From the cell containing the given text, extract its center point as [X, Y] coordinate. 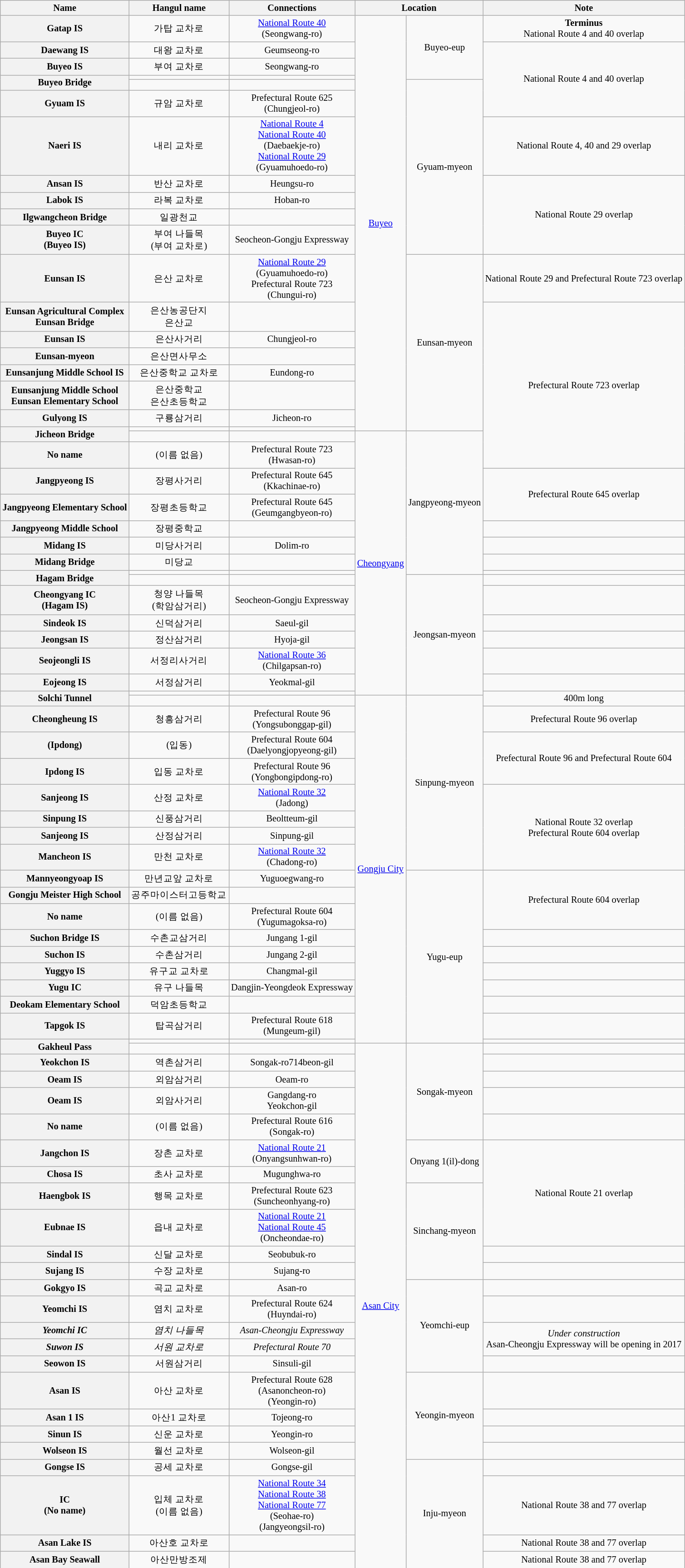
은산 교차로 [179, 278]
Asan City [380, 1306]
Saeul-gil [292, 623]
산정 교차로 [179, 797]
Dangjin-Yeongdeok Expressway [292, 988]
구룡삼거리 [179, 418]
Gakheul Pass [65, 1047]
공주마이스터고등학교 [179, 895]
은산사거리 [179, 340]
규암 교차로 [179, 104]
서원삼거리 [179, 1364]
Suchon Bridge IS [65, 938]
Suchon IS [65, 955]
Buyeo IS [65, 66]
만년교앞 교차로 [179, 878]
유구교 교차로 [179, 971]
Chungjeol-ro [292, 340]
Prefectural Route 645 overlap [584, 494]
신풍삼거리 [179, 819]
읍내 교차로 [179, 1227]
Jangpyeong IS [65, 481]
Dolim-ro [292, 545]
Sinpung IS [65, 819]
신달 교차로 [179, 1254]
Sinun IS [65, 1434]
Sinsuli-gil [292, 1364]
Gongse-gil [292, 1468]
Daewang IS [65, 50]
Chosa IS [65, 1174]
Gatap IS [65, 29]
Prefectural Route 604 overlap [584, 900]
Cheongheung IS [65, 719]
Naeri IS [65, 146]
Songak-myeon [445, 1092]
National Route 32(Jadong) [292, 797]
Beoltteum-gil [292, 819]
Sujang-ro [292, 1271]
아산 교차로 [179, 1390]
National Route 34National Route 38National Route 77(Seohae-ro)(Jangyeongsil-ro) [292, 1505]
Buyeo [380, 223]
아산호 교차로 [179, 1543]
Solchi Tunnel [65, 698]
Cheongyang IC (Hagam IS) [65, 600]
Prefectural Route 645(Geumgangbyeon-ro) [292, 507]
Prefectural Route 616(Songak-ro) [292, 1127]
Prefectural Route 96 and Prefectural Route 604 [584, 758]
Midang IS [65, 545]
만천 교차로 [179, 857]
일광천교 [179, 217]
Prefectural Route 604(Yugumagoksa-ro) [292, 916]
Yugu-eup [445, 957]
Eunsan Agricultural ComplexEunsan Bridge [65, 317]
Sindal IS [65, 1254]
Prefectural Route 623 (Suncheonhyang-ro) [292, 1196]
수촌교삼거리 [179, 938]
신덕삼거리 [179, 623]
Sinpung-gil [292, 836]
TerminusNational Route 4 and 40 overlap [584, 29]
National Route 21(Onyangsunhwan-ro) [292, 1153]
Mugunghwa-ro [292, 1174]
Jangpyeong Middle School [65, 529]
Yeongin-ro [292, 1434]
장평사거리 [179, 481]
아산만방조제 [179, 1559]
곡교 교차로 [179, 1288]
Geumseong-ro [292, 50]
Eunsanjung Middle SchoolEunsan Elementary School [65, 396]
Asan-ro [292, 1288]
Prefectural Route 628 (Asanoncheon-ro)(Yeongin-ro) [292, 1390]
서정리사거리 [179, 661]
은산농공단지은산교 [179, 317]
Asan IS [65, 1390]
Buyeo Bridge [65, 83]
400m long [584, 698]
Seongwang-ro [292, 66]
미당사거리 [179, 545]
Prefectural Route 96(Yongbongipdong-ro) [292, 772]
탑곡삼거리 [179, 1026]
Hoban-ro [292, 201]
Prefectural Route 618(Mungeum-gil) [292, 1026]
부여 나들목(부여 교차로) [179, 240]
미당교 [179, 562]
행목 교차로 [179, 1196]
National Route 29 overlap [584, 215]
Prefectural Route 625(Chungjeol-ro) [292, 104]
Prefectural Route 96(Yongsubonggap-gil) [292, 719]
아산1 교차로 [179, 1418]
National Route 4National Route 40(Daebaekje-ro)National Route 29(Gyuamuhoedo-ro) [292, 146]
Tapgok IS [65, 1026]
Mannyeongyoap IS [65, 878]
덕암초등학교 [179, 1004]
Labok IS [65, 201]
Yeomchi IC [65, 1331]
Mancheon IS [65, 857]
유구 나들목 [179, 988]
은산중학교 교차로 [179, 372]
National Route 32 overlapPrefectural Route 604 overlap [584, 827]
Jeongsan IS [65, 639]
Gokgyo IS [65, 1288]
Jungang 2-gil [292, 955]
Ipdong IS [65, 772]
National Route 4 and 40 overlap [584, 79]
Gongse IS [65, 1468]
장평중학교 [179, 529]
Name [65, 8]
National Route 29(Gyuamuhoedo-ro)Prefectural Route 723(Chungui-ro) [292, 278]
Deokam Elementary School [65, 1004]
National Route 21National Route 45(Oncheondae-ro) [292, 1227]
Prefectural Route 624(Huyndai-ro) [292, 1309]
Seowon IS [65, 1364]
입동 교차로 [179, 772]
외암사거리 [179, 1101]
Hangul name [179, 8]
Ansan IS [65, 183]
Asan 1 IS [65, 1418]
역촌삼거리 [179, 1063]
라복 교차로 [179, 201]
Gongju City [380, 869]
Asan-Cheongju Expressway [292, 1331]
Jicheon-ro [292, 418]
National Route 40(Seongwang-ro) [292, 29]
정산삼거리 [179, 639]
Gongju Meister High School [65, 895]
Ilgwangcheon Bridge [65, 217]
Location [419, 8]
Changmal-gil [292, 971]
Tojeong-ro [292, 1418]
Gyuam IS [65, 104]
Yuggyo IS [65, 971]
Yeomchi IS [65, 1309]
Inju-myeon [445, 1514]
Buyeo-eup [445, 47]
내리 교차로 [179, 146]
National Route 32(Chadong-ro) [292, 857]
Heungsu-ro [292, 183]
염치 나들목 [179, 1331]
월선 교차로 [179, 1450]
수촌삼거리 [179, 955]
Eubnae IS [65, 1227]
Oeam-ro [292, 1079]
Suwon IS [65, 1347]
산정삼거리 [179, 836]
장평초등학교 [179, 507]
대왕 교차로 [179, 50]
Prefectural Route 96 overlap [584, 719]
Yugu IC [65, 988]
Wolseon IS [65, 1450]
Hyoja-gil [292, 639]
Asan Bay Seawall [65, 1559]
Songak-ro714beon-gil [292, 1063]
Haengbok IS [65, 1196]
Sindeok IS [65, 623]
장촌 교차로 [179, 1153]
외암삼거리 [179, 1079]
Gangdang-roYeokchon-gil [292, 1101]
Prefectural Route 723(Hwasan-ro) [292, 455]
Wolseon-gil [292, 1450]
Sinchang-myeon [445, 1231]
Under constructionAsan-Cheongju Expressway will be opening in 2017 [584, 1339]
Yeokchon IS [65, 1063]
Asan Lake IS [65, 1543]
Jungang 1-gil [292, 938]
Seojeongli IS [65, 661]
청양 나들목(학암삼거리) [179, 600]
Yeomchi-eup [445, 1326]
수장 교차로 [179, 1271]
Sujang IS [65, 1271]
가탑 교차로 [179, 29]
Seobubuk-ro [292, 1254]
서정삼거리 [179, 682]
Cheongyang [380, 563]
청흥삼거리 [179, 719]
Jicheon Bridge [65, 434]
초사 교차로 [179, 1174]
Note [584, 8]
(입동) [179, 745]
Connections [292, 8]
Prefectural Route 723 overlap [584, 385]
Jangpyeong-myeon [445, 503]
Jangchon IS [65, 1153]
Midang Bridge [65, 562]
신운 교차로 [179, 1434]
염치 교차로 [179, 1309]
(Ipdong) [65, 745]
은산면사무소 [179, 356]
Prefectural Route 70 [292, 1347]
Hagam Bridge [65, 578]
Prefectural Route 645(Kkachinae-ro) [292, 481]
National Route 36(Chilgapsan-ro) [292, 661]
Jeongsan-myeon [445, 635]
은산중학교은산초등학교 [179, 396]
서원 교차로 [179, 1347]
National Route 4, 40 and 29 overlap [584, 146]
Yuguoegwang-ro [292, 878]
Yeokmal-gil [292, 682]
Eojeong IS [65, 682]
공세 교차로 [179, 1468]
Eundong-ro [292, 372]
IC (No name) [65, 1505]
Gulyong IS [65, 418]
Yeongin-myeon [445, 1415]
Jangpyeong Elementary School [65, 507]
Buyeo IC(Buyeo IS) [65, 240]
National Route 21 overlap [584, 1193]
부여 교차로 [179, 66]
반산 교차로 [179, 183]
입체 교차로(이름 없음) [179, 1505]
Prefectural Route 604(Daelyongjopyeong-gil) [292, 745]
Gyuam-myeon [445, 167]
Sinpung-myeon [445, 782]
Onyang 1(il)-dong [445, 1161]
Eunsanjung Middle School IS [65, 372]
National Route 29 and Prefectural Route 723 overlap [584, 278]
